Return the [X, Y] coordinate for the center point of the cell that contains the specified text.  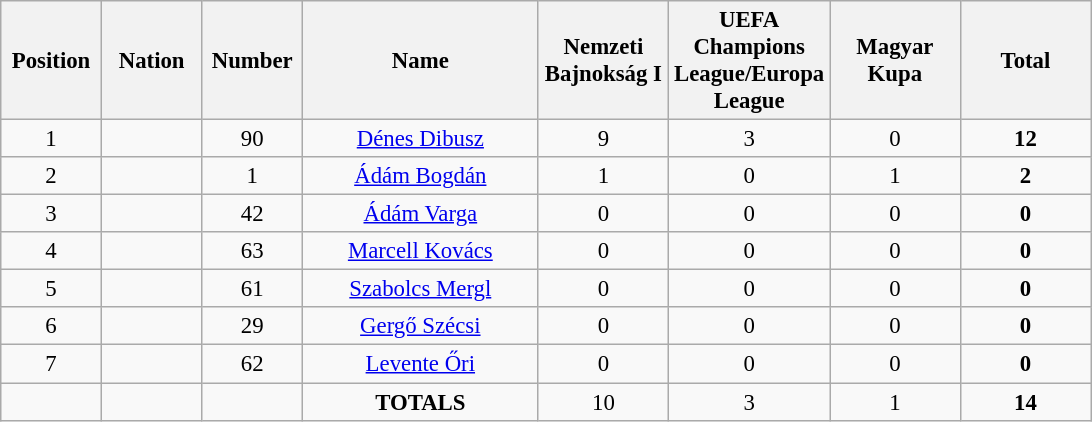
29 [252, 327]
62 [252, 364]
90 [252, 139]
Total [1026, 60]
61 [252, 289]
7 [52, 364]
Ádám Varga [421, 214]
Gergő Szécsi [421, 327]
Levente Őri [421, 364]
63 [252, 251]
9 [604, 139]
14 [1026, 402]
6 [52, 327]
Number [252, 60]
Magyar Kupa [896, 60]
Position [52, 60]
10 [604, 402]
42 [252, 214]
Nemzeti Bajnokság I [604, 60]
TOTALS [421, 402]
UEFA Champions League/Europa League [750, 60]
5 [52, 289]
Ádám Bogdán [421, 176]
4 [52, 251]
12 [1026, 139]
Name [421, 60]
Dénes Dibusz [421, 139]
Nation [152, 60]
Marcell Kovács [421, 251]
Szabolcs Mergl [421, 289]
